Pinpoint the cell where the given text exists, returning its (x, y) midpoint coordinate. 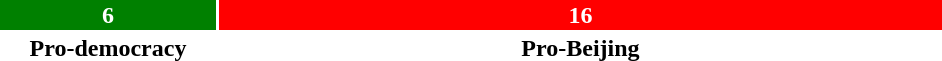
6 (108, 15)
16 (580, 15)
